Pinpoint the cell where the given text exists, returning its [x, y] midpoint coordinate. 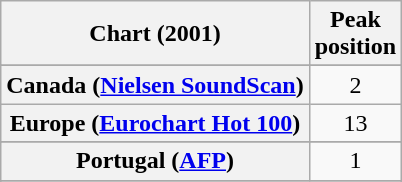
13 [355, 123]
Europe (Eurochart Hot 100) [155, 123]
Peakposition [355, 34]
Portugal (AFP) [155, 161]
Canada (Nielsen SoundScan) [155, 85]
1 [355, 161]
Chart (2001) [155, 34]
2 [355, 85]
